Detect which cell encompasses the target text, then output its (x, y) center coordinate. 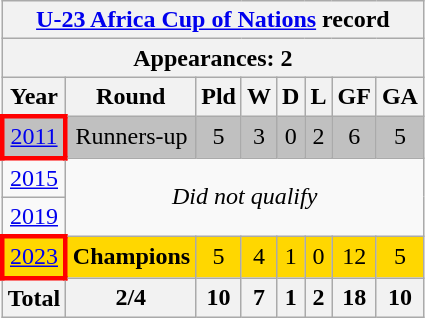
Did not qualify (245, 198)
6 (354, 136)
L (318, 97)
12 (354, 258)
2/4 (131, 298)
Runners-up (131, 136)
Year (34, 97)
3 (258, 136)
7 (258, 298)
2015 (34, 178)
Round (131, 97)
U-23 Africa Cup of Nations record (212, 20)
Total (34, 298)
18 (354, 298)
GF (354, 97)
Champions (131, 258)
4 (258, 258)
2019 (34, 217)
2023 (34, 258)
GA (400, 97)
Pld (219, 97)
D (291, 97)
Appearances: 2 (212, 58)
2011 (34, 136)
W (258, 97)
